Determine the (X, Y) coordinate at the center of the cell enclosing the given text.  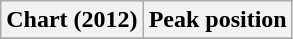
Chart (2012) (72, 20)
Peak position (218, 20)
